Capture the cell that displays the provided text and extract its (X, Y) central coordinate. 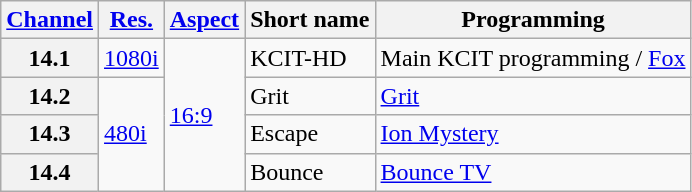
16:9 (204, 115)
Res. (132, 20)
14.4 (50, 172)
14.2 (50, 96)
Bounce TV (533, 172)
Bounce (310, 172)
14.1 (50, 58)
1080i (132, 58)
Ion Mystery (533, 134)
Programming (533, 20)
Escape (310, 134)
KCIT-HD (310, 58)
Channel (50, 20)
480i (132, 134)
14.3 (50, 134)
Short name (310, 20)
Main KCIT programming / Fox (533, 58)
Aspect (204, 20)
